Extract the [X, Y] coordinate from the center of the cell holding the provided text.  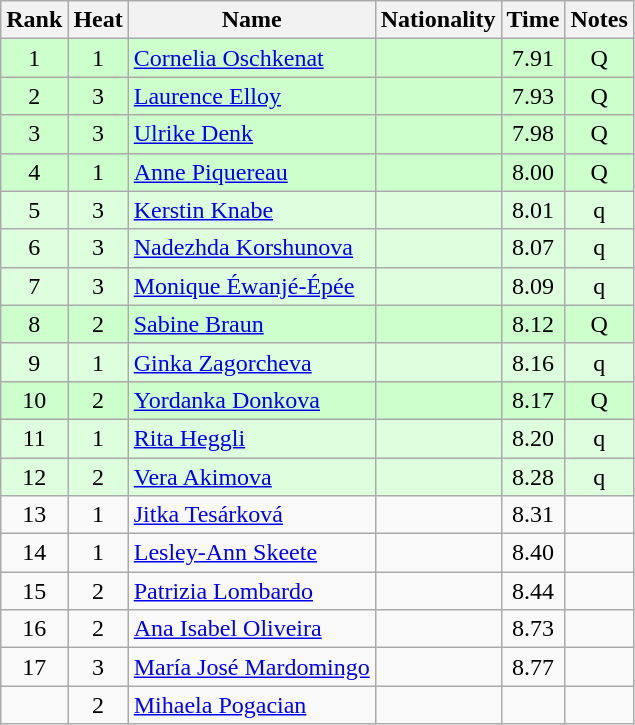
8.16 [533, 362]
Monique Éwanjé-Épée [252, 286]
Ana Isabel Oliveira [252, 629]
8.01 [533, 210]
13 [34, 515]
14 [34, 553]
8.44 [533, 591]
Cornelia Oschkenat [252, 58]
Rank [34, 20]
8.09 [533, 286]
Name [252, 20]
16 [34, 629]
8.28 [533, 477]
Kerstin Knabe [252, 210]
15 [34, 591]
8.73 [533, 629]
5 [34, 210]
8.17 [533, 400]
6 [34, 248]
7 [34, 286]
Heat [98, 20]
Mihaela Pogacian [252, 705]
Patrizia Lombardo [252, 591]
8.40 [533, 553]
Laurence Elloy [252, 96]
11 [34, 438]
17 [34, 667]
Notes [599, 20]
Jitka Tesárková [252, 515]
Anne Piquereau [252, 172]
12 [34, 477]
4 [34, 172]
10 [34, 400]
8.00 [533, 172]
8.77 [533, 667]
Ginka Zagorcheva [252, 362]
8.31 [533, 515]
Time [533, 20]
Yordanka Donkova [252, 400]
7.93 [533, 96]
8.20 [533, 438]
8 [34, 324]
Ulrike Denk [252, 134]
Rita Heggli [252, 438]
Sabine Braun [252, 324]
Nationality [438, 20]
Nadezhda Korshunova [252, 248]
María José Mardomingo [252, 667]
7.91 [533, 58]
9 [34, 362]
Vera Akimova [252, 477]
8.07 [533, 248]
8.12 [533, 324]
Lesley-Ann Skeete [252, 553]
7.98 [533, 134]
